Scan for the cell matching the given text and deliver its [X, Y] coordinate at center. 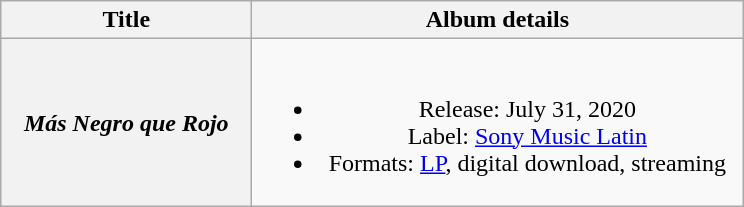
Release: July 31, 2020Label: Sony Music LatinFormats: LP, digital download, streaming [498, 122]
Más Negro que Rojo [126, 122]
Album details [498, 20]
Title [126, 20]
